Detect which cell encompasses the target text, then output its (X, Y) center coordinate. 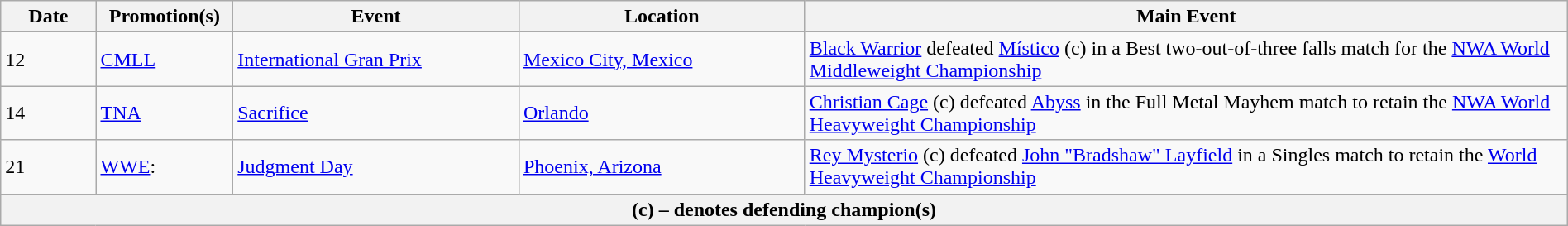
CMLL (165, 60)
Black Warrior defeated Místico (c) in a Best two-out-of-three falls match for the NWA World Middleweight Championship (1186, 60)
12 (48, 60)
Rey Mysterio (c) defeated John "Bradshaw" Layfield in a Singles match to retain the World Heavyweight Championship (1186, 167)
WWE: (165, 167)
21 (48, 167)
Orlando (662, 113)
Main Event (1186, 17)
Judgment Day (376, 167)
Christian Cage (c) defeated Abyss in the Full Metal Mayhem match to retain the NWA World Heavyweight Championship (1186, 113)
TNA (165, 113)
Event (376, 17)
Sacrifice (376, 113)
Phoenix, Arizona (662, 167)
International Gran Prix (376, 60)
Promotion(s) (165, 17)
Date (48, 17)
(c) – denotes defending champion(s) (784, 209)
Mexico City, Mexico (662, 60)
Location (662, 17)
14 (48, 113)
